Identify which cell holds the provided text, then report its (X, Y) central coordinate. 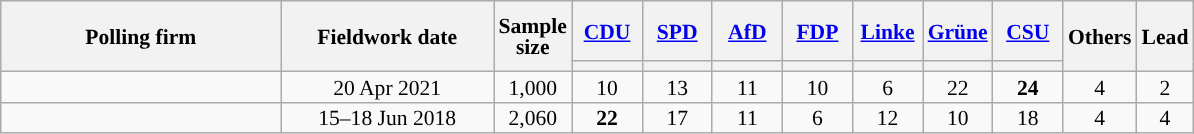
17 (677, 118)
20 Apr 2021 (388, 86)
18 (1028, 118)
Samplesize (533, 36)
Linke (887, 31)
2 (1166, 86)
Fieldwork date (388, 36)
15–18 Jun 2018 (388, 118)
SPD (677, 31)
Lead (1166, 36)
Others (1100, 36)
2,060 (533, 118)
CSU (1028, 31)
24 (1028, 86)
1,000 (533, 86)
CDU (607, 31)
Grüne (958, 31)
Polling firm (141, 36)
12 (887, 118)
AfD (747, 31)
FDP (817, 31)
13 (677, 86)
